Scan for the cell matching the given text and deliver its [X, Y] coordinate at center. 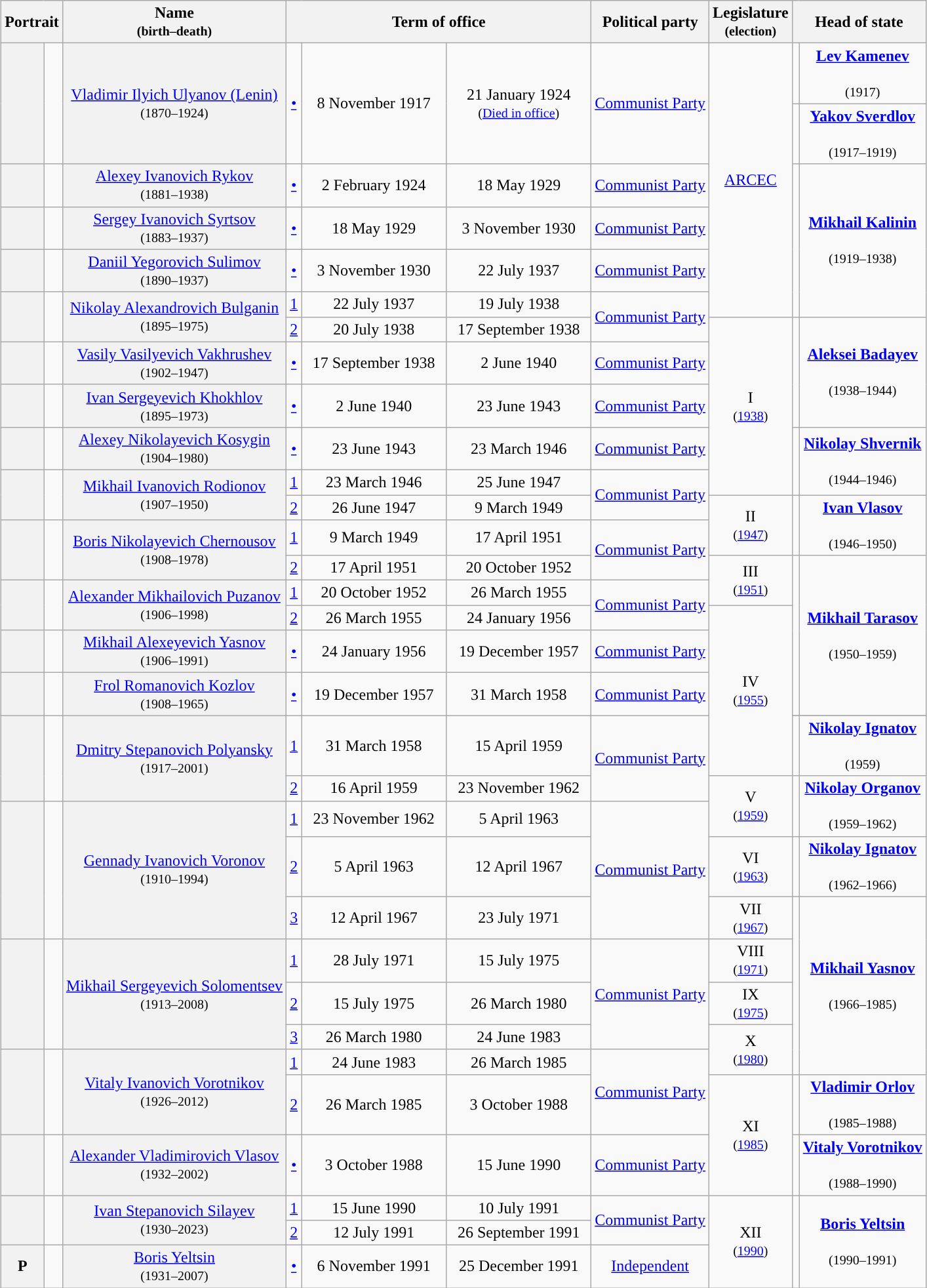
Legislature(election) [751, 22]
Nikolay Ignatov(1962–1966) [863, 866]
Mikhail Kalinin(1919–1938) [863, 240]
Ivan Vlasov(1946–1950) [863, 525]
Name(birth–death) [174, 22]
Vitaly Ivanovich Vorotnikov(1926–2012) [174, 1092]
X(1980) [751, 1049]
25 June 1947 [519, 482]
21 January 1924(Died in office) [519, 104]
Aleksei Badayev(1938–1944) [863, 372]
26 June 1947 [374, 507]
VI(1963) [751, 866]
2 February 1924 [374, 185]
Vasily Vasilyevich Vakhrushev(1902–1947) [174, 363]
Alexander Mikhailovich Puzanov(1906–1998) [174, 605]
15 April 1959 [519, 746]
III(1951) [751, 580]
Yakov Sverdlov(1917–1919) [863, 134]
Gennady Ivanovich Voronov(1910–1994) [174, 870]
Sergey Ivanovich Syrtsov(1883–1937) [174, 228]
Independent [650, 1267]
Nikolay Alexandrovich Bulganin(1895–1975) [174, 317]
I(1938) [751, 405]
Nikolay Shvernik(1944–1946) [863, 460]
Head of state [859, 22]
25 December 1991 [519, 1267]
Mikhail Alexeyevich Yasnov(1906–1991) [174, 652]
Nikolay Organov(1959–1962) [863, 806]
Portrait [32, 22]
II(1947) [751, 525]
10 July 1991 [519, 1207]
Vladimir Orlov(1985–1988) [863, 1104]
Political party [650, 22]
P [23, 1267]
16 April 1959 [374, 788]
Alexander Vladimirovich Vlasov(1932–2002) [174, 1165]
Ivan Sergeyevich Khokhlov(1895–1973) [174, 405]
Vladimir Ilyich Ulyanov (Lenin)(1870–1924) [174, 104]
26 September 1991 [519, 1233]
Mikhail Tarasov(1950–1959) [863, 635]
Alexey Nikolayevich Kosygin(1904–1980) [174, 449]
XII(1990) [751, 1241]
19 July 1938 [519, 304]
ARCEC [751, 180]
VII(1967) [751, 918]
IV(1955) [751, 691]
Nikolay Ignatov(1959) [863, 746]
V(1959) [751, 806]
Daniil Yegorovich Sulimov(1890–1937) [174, 270]
6 November 1991 [374, 1267]
Mikhail Sergeyevich Solomentsev(1913–2008) [174, 994]
Frol Romanovich Kozlov(1908–1965) [174, 694]
VIII(1971) [751, 960]
28 July 1971 [374, 960]
Vitaly Vorotnikov(1988–1990) [863, 1165]
Boris Yeltsin(1931–2007) [174, 1267]
Dmitry Stepanovich Polyansky(1917–2001) [174, 758]
Alexey Ivanovich Rykov(1881–1938) [174, 185]
XI(1985) [751, 1135]
23 July 1971 [519, 918]
Boris Yeltsin(1990–1991) [863, 1241]
20 July 1938 [374, 329]
Mikhail Ivanovich Rodionov(1907–1950) [174, 494]
8 November 1917 [374, 104]
Boris Nikolayevich Chernousov(1908–1978) [174, 550]
Mikhail Yasnov(1966–1985) [863, 985]
Term of office [439, 22]
Lev Kamenev(1917) [863, 73]
12 July 1991 [374, 1233]
Ivan Stepanovich Silayev(1930–2023) [174, 1220]
IX(1975) [751, 1003]
